Capture the cell that displays the provided text and extract its [X, Y] central coordinate. 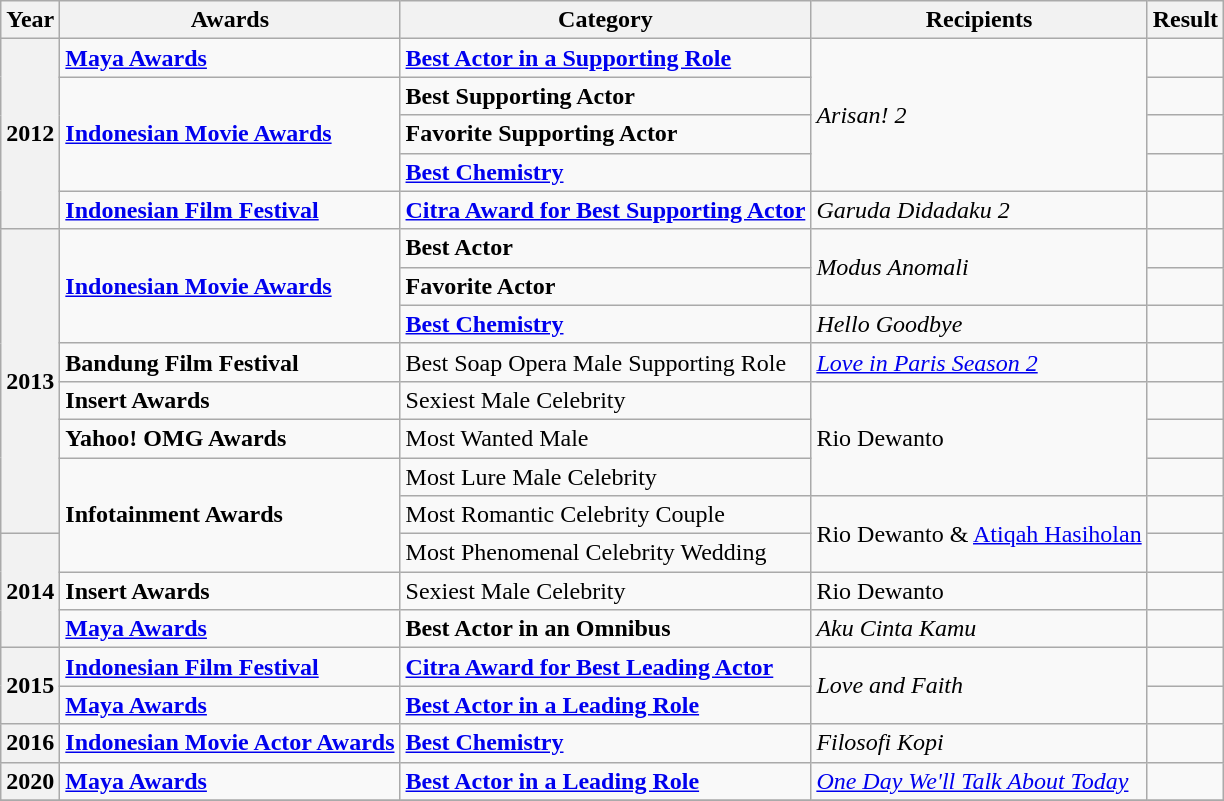
2014 [30, 591]
Most Romantic Celebrity Couple [606, 515]
Indonesian Movie Actor Awards [230, 743]
Result [1185, 20]
Favorite Supporting Actor [606, 134]
Infotainment Awards [230, 515]
Filosofi Kopi [979, 743]
2016 [30, 743]
Category [606, 20]
Best Soap Opera Male Supporting Role [606, 362]
Bandung Film Festival [230, 362]
Love and Faith [979, 686]
Awards [230, 20]
2013 [30, 381]
Most Lure Male Celebrity [606, 477]
Garuda Didadaku 2 [979, 210]
2020 [30, 781]
Arisan! 2 [979, 115]
Citra Award for Best Leading Actor [606, 667]
Aku Cinta Kamu [979, 629]
Yahoo! OMG Awards [230, 438]
One Day We'll Talk About Today [979, 781]
Best Supporting Actor [606, 96]
Best Actor in an Omnibus [606, 629]
Rio Dewanto & Atiqah Hasiholan [979, 534]
Best Actor in a Supporting Role [606, 58]
Love in Paris Season 2 [979, 362]
Modus Anomali [979, 267]
Most Wanted Male [606, 438]
2015 [30, 686]
Best Actor [606, 248]
Hello Goodbye [979, 324]
2012 [30, 134]
Recipients [979, 20]
Citra Award for Best Supporting Actor [606, 210]
Favorite Actor [606, 286]
Most Phenomenal Celebrity Wedding [606, 553]
Year [30, 20]
